For the text-containing cell, return its midpoint in (x, y) coordinate format. 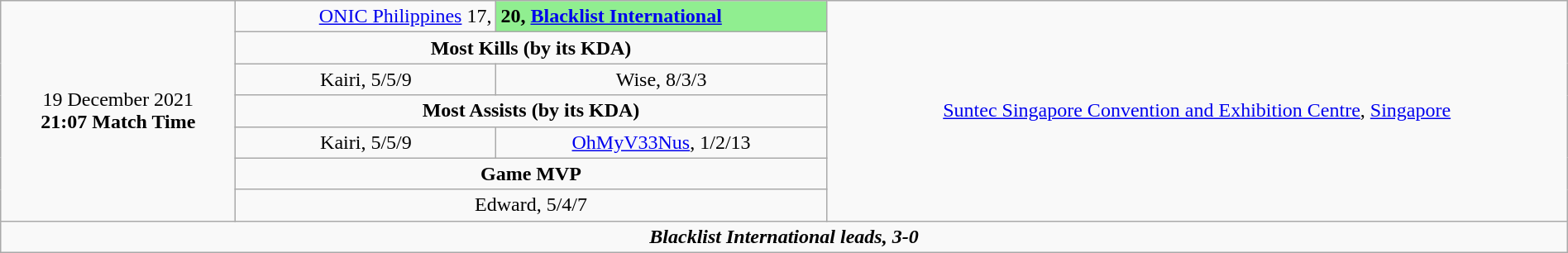
Suntec Singapore Convention and Exhibition Centre, Singapore (1197, 111)
Most Kills (by its KDA) (531, 48)
Edward, 5/4/7 (531, 205)
ONIC Philippines 17, (366, 17)
19 December 202121:07 Match Time (118, 111)
OhMyV33Nus, 1/2/13 (662, 142)
Game MVP (531, 174)
Most Assists (by its KDA) (531, 111)
Wise, 8/3/3 (662, 79)
Blacklist International leads, 3-0 (784, 236)
20, Blacklist International (662, 17)
